Pinpoint the cell where the given text exists, returning its (X, Y) midpoint coordinate. 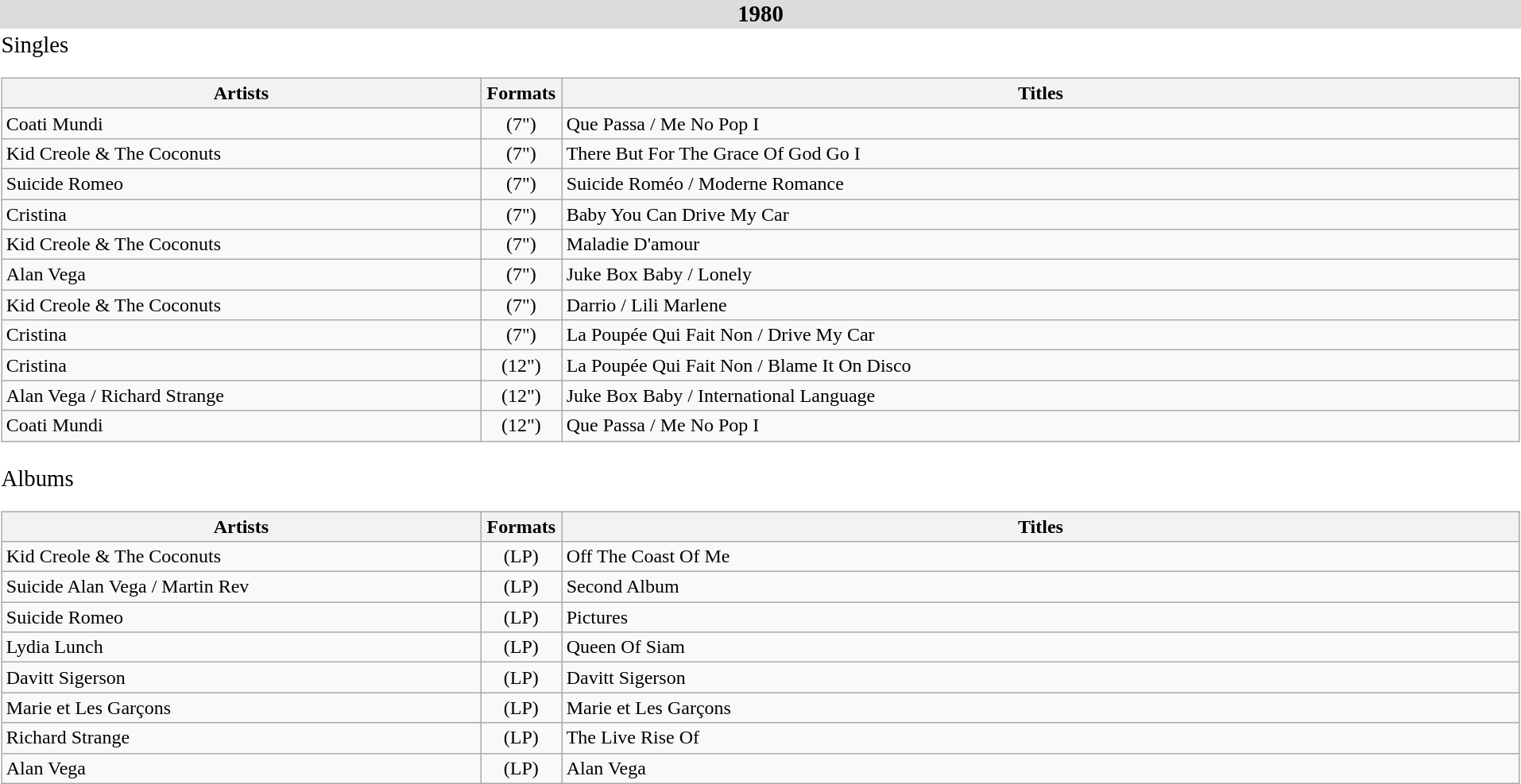
Juke Box Baby / Lonely (1041, 275)
La Poupée Qui Fait Non / Drive My Car (1041, 335)
Baby You Can Drive My Car (1041, 214)
Suicide Roméo / Moderne Romance (1041, 183)
1980 (760, 14)
The Live Rise Of (1041, 738)
Off The Coast Of Me (1041, 557)
Suicide Alan Vega / Martin Rev (241, 587)
Richard Strange (241, 738)
La Poupée Qui Fait Non / Blame It On Disco (1041, 365)
Juke Box Baby / International Language (1041, 396)
Darrio / Lili Marlene (1041, 305)
Alan Vega / Richard Strange (241, 396)
Lydia Lunch (241, 647)
Queen Of Siam (1041, 647)
Maladie D'amour (1041, 245)
Second Album (1041, 587)
There But For The Grace Of God Go I (1041, 153)
Pictures (1041, 617)
